From the cell containing the given text, extract its center point as [x, y] coordinate. 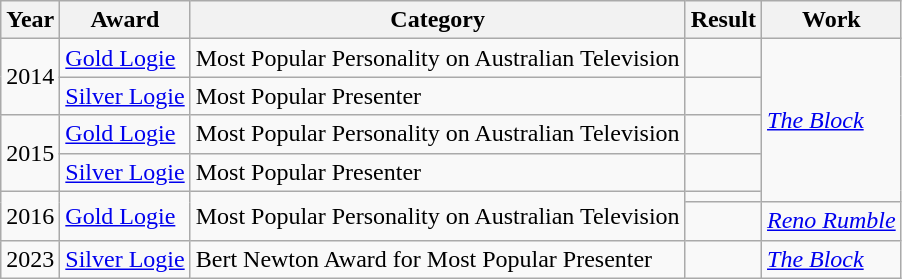
Reno Rumble [832, 221]
2016 [30, 216]
Result [723, 20]
2015 [30, 153]
Year [30, 20]
2014 [30, 77]
Category [438, 20]
Bert Newton Award for Most Popular Presenter [438, 259]
Award [125, 20]
2023 [30, 259]
Work [832, 20]
